Locate the cell with the specified text and output its (x, y) center coordinate. 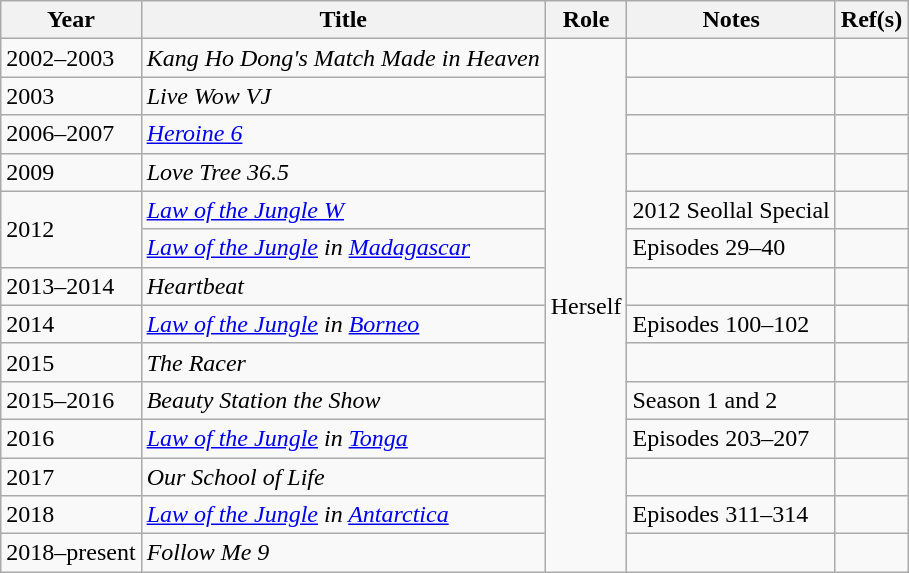
2003 (71, 96)
2012 Seollal Special (731, 210)
2012 (71, 229)
2013–2014 (71, 286)
Law of the Jungle W (343, 210)
Season 1 and 2 (731, 400)
Beauty Station the Show (343, 400)
2009 (71, 172)
Follow Me 9 (343, 553)
Law of the Jungle in Antarctica (343, 515)
Year (71, 20)
2014 (71, 324)
2018 (71, 515)
2006–2007 (71, 134)
Episodes 203–207 (731, 438)
Our School of Life (343, 477)
2017 (71, 477)
Law of the Jungle in Borneo (343, 324)
Title (343, 20)
Role (586, 20)
Notes (731, 20)
Heroine 6 (343, 134)
Live Wow VJ (343, 96)
Love Tree 36.5 (343, 172)
Heartbeat (343, 286)
2018–present (71, 553)
Law of the Jungle in Madagascar (343, 248)
The Racer (343, 362)
2015 (71, 362)
Herself (586, 306)
Episodes 100–102 (731, 324)
Law of the Jungle in Tonga (343, 438)
2015–2016 (71, 400)
2002–2003 (71, 58)
Episodes 311–314 (731, 515)
Ref(s) (871, 20)
Episodes 29–40 (731, 248)
Kang Ho Dong's Match Made in Heaven (343, 58)
2016 (71, 438)
